Search for the cell housing the specified text and yield its [x, y] center coordinate. 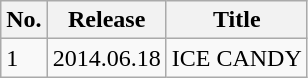
1 [24, 58]
No. [24, 20]
2014.06.18 [106, 58]
Release [106, 20]
Title [236, 20]
ICE CANDY [236, 58]
